Return the (x, y) coordinate for the center point of the cell that contains the specified text.  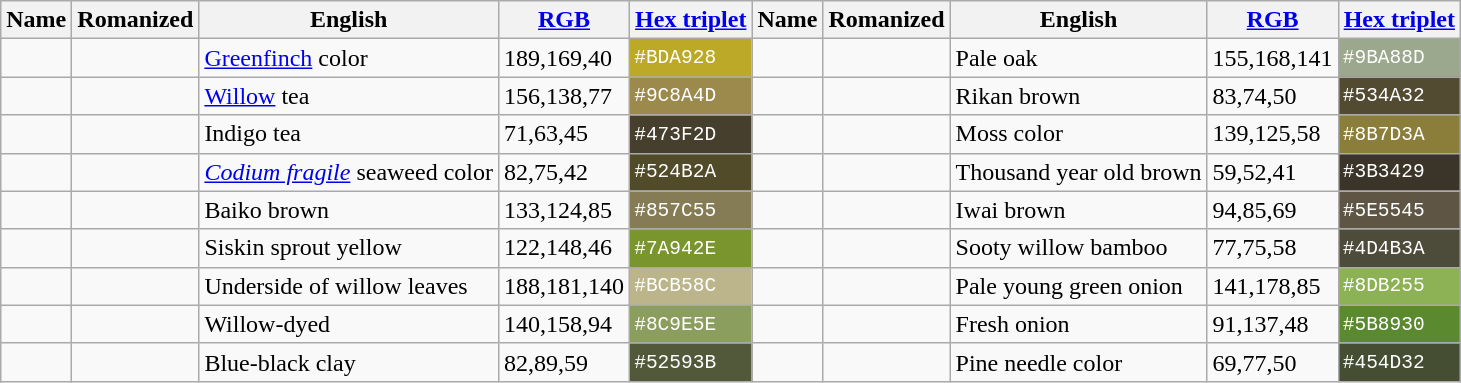
#8DB255 (1399, 286)
69,77,50 (1272, 362)
188,181,140 (564, 286)
139,125,58 (1272, 134)
122,148,46 (564, 248)
#4D4B3A (1399, 248)
82,89,59 (564, 362)
Willow tea (349, 96)
#473F2D (691, 134)
Greenfinch color (349, 58)
156,138,77 (564, 96)
Pale young green onion (1078, 286)
140,158,94 (564, 324)
94,85,69 (1272, 210)
#52593B (691, 362)
Fresh onion (1078, 324)
#454D32 (1399, 362)
Sooty willow bamboo (1078, 248)
Moss color (1078, 134)
Rikan brown (1078, 96)
59,52,41 (1272, 172)
141,178,85 (1272, 286)
#857C55 (691, 210)
#3B3429 (1399, 172)
82,75,42 (564, 172)
#8B7D3A (1399, 134)
#9C8A4D (691, 96)
#8C9E5E (691, 324)
83,74,50 (1272, 96)
Indigo tea (349, 134)
91,137,48 (1272, 324)
Baiko brown (349, 210)
#534A32 (1399, 96)
Iwai brown (1078, 210)
Thousand year old brown (1078, 172)
Blue-black clay (349, 362)
#9BA88D (1399, 58)
#524B2A (691, 172)
#5B8930 (1399, 324)
189,169,40 (564, 58)
133,124,85 (564, 210)
Pale oak (1078, 58)
155,168,141 (1272, 58)
#BCB58C (691, 286)
#BDA928 (691, 58)
Siskin sprout yellow (349, 248)
71,63,45 (564, 134)
Codium fragile seaweed color (349, 172)
#5E5545 (1399, 210)
Pine needle color (1078, 362)
#7A942E (691, 248)
Underside of willow leaves (349, 286)
Willow-dyed (349, 324)
77,75,58 (1272, 248)
